Find where the given text appears and provide that cell's center as [X, Y] coordinate. 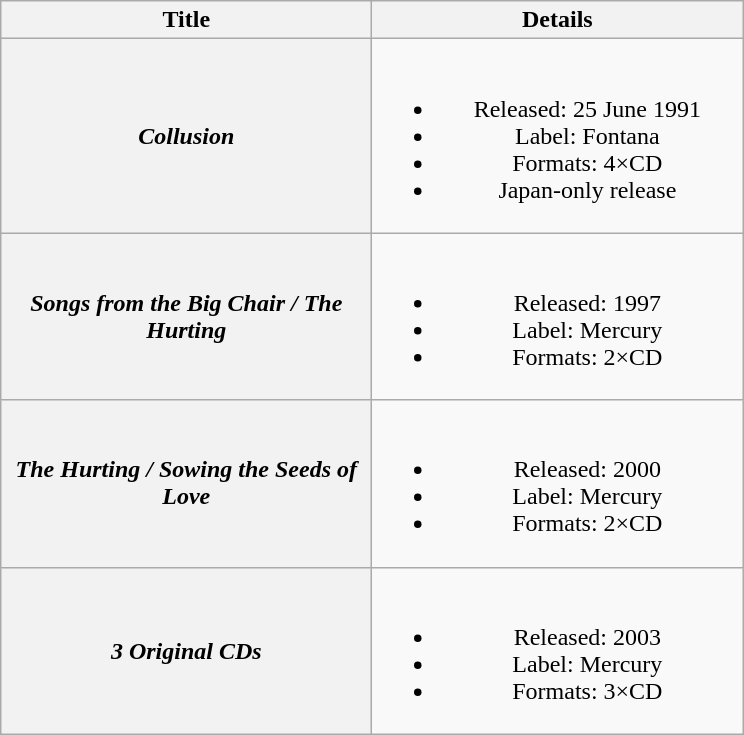
Songs from the Big Chair / The Hurting [186, 316]
Details [558, 20]
Released: 2000Label: MercuryFormats: 2×CD [558, 484]
Collusion [186, 136]
Released: 25 June 1991Label: FontanaFormats: 4×CDJapan-only release [558, 136]
Released: 2003Label: MercuryFormats: 3×CD [558, 650]
The Hurting / Sowing the Seeds of Love [186, 484]
Title [186, 20]
3 Original CDs [186, 650]
Released: 1997Label: MercuryFormats: 2×CD [558, 316]
